Locate the cell with the specified text and output its (X, Y) center coordinate. 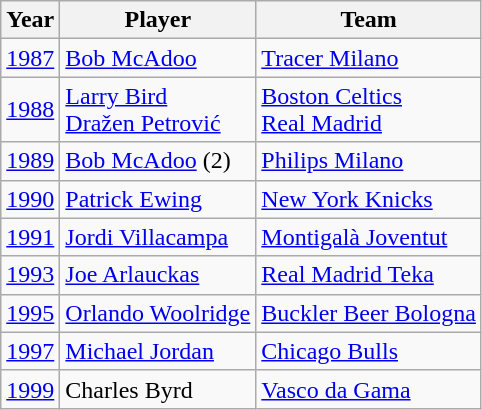
Real Madrid Teka (369, 275)
Orlando Woolridge (158, 313)
1991 (30, 237)
Bob McAdoo (2) (158, 161)
Michael Jordan (158, 351)
Team (369, 20)
Joe Arlauckas (158, 275)
1999 (30, 389)
1993 (30, 275)
Chicago Bulls (369, 351)
Tracer Milano (369, 58)
Year (30, 20)
Jordi Villacampa (158, 237)
Larry Bird Dražen Petrović (158, 110)
Montigalà Joventut (369, 237)
1989 (30, 161)
Buckler Beer Bologna (369, 313)
1997 (30, 351)
Boston Celtics Real Madrid (369, 110)
Philips Milano (369, 161)
Bob McAdoo (158, 58)
1988 (30, 110)
Vasco da Gama (369, 389)
1990 (30, 199)
Patrick Ewing (158, 199)
Player (158, 20)
New York Knicks (369, 199)
1995 (30, 313)
Charles Byrd (158, 389)
1987 (30, 58)
